Provide the (x, y) coordinate of the cell's center where the given text is located.  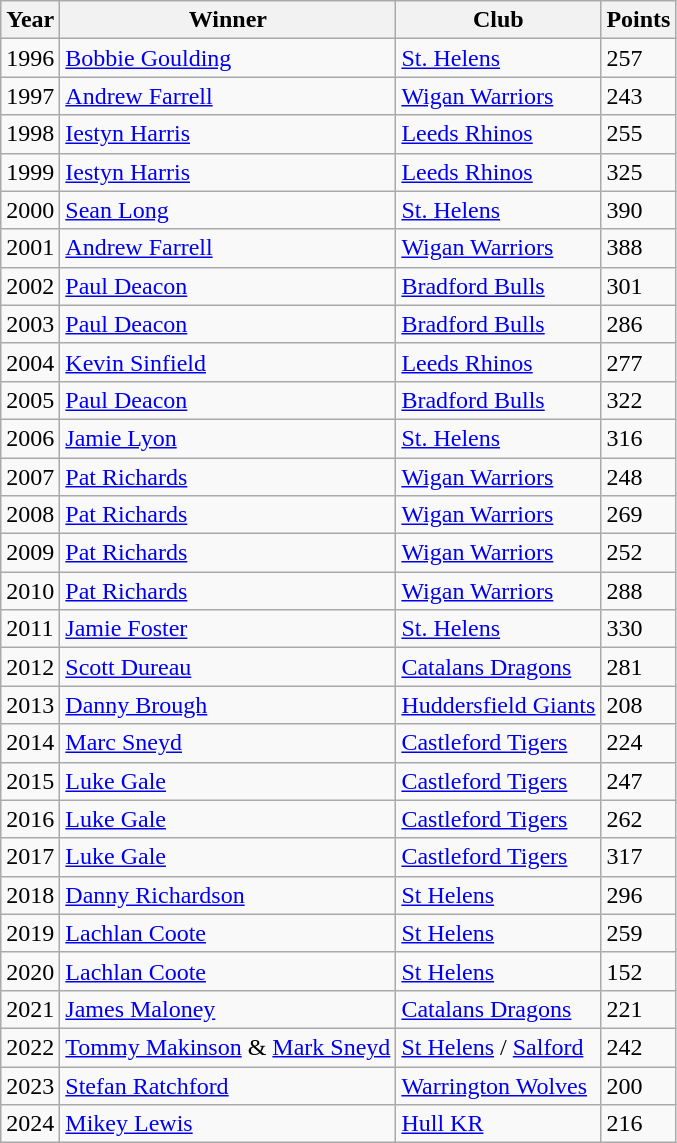
1998 (30, 134)
2022 (30, 1047)
325 (638, 172)
Huddersfield Giants (498, 705)
2006 (30, 438)
2008 (30, 515)
152 (638, 971)
2004 (30, 362)
1997 (30, 96)
2018 (30, 895)
2013 (30, 705)
2024 (30, 1124)
2014 (30, 743)
277 (638, 362)
252 (638, 553)
269 (638, 515)
2009 (30, 553)
Warrington Wolves (498, 1085)
208 (638, 705)
286 (638, 324)
2000 (30, 210)
1999 (30, 172)
2016 (30, 819)
2005 (30, 400)
Hull KR (498, 1124)
2019 (30, 933)
Year (30, 20)
Danny Richardson (228, 895)
390 (638, 210)
Jamie Lyon (228, 438)
317 (638, 857)
Tommy Makinson & Mark Sneyd (228, 1047)
200 (638, 1085)
Sean Long (228, 210)
2020 (30, 971)
James Maloney (228, 1009)
281 (638, 667)
2023 (30, 1085)
388 (638, 248)
Points (638, 20)
2017 (30, 857)
330 (638, 629)
2010 (30, 591)
2002 (30, 286)
Kevin Sinfield (228, 362)
248 (638, 477)
288 (638, 591)
1996 (30, 58)
2007 (30, 477)
216 (638, 1124)
2003 (30, 324)
257 (638, 58)
242 (638, 1047)
221 (638, 1009)
Jamie Foster (228, 629)
2001 (30, 248)
2015 (30, 781)
259 (638, 933)
Club (498, 20)
Mikey Lewis (228, 1124)
316 (638, 438)
301 (638, 286)
Winner (228, 20)
2021 (30, 1009)
247 (638, 781)
2011 (30, 629)
Stefan Ratchford (228, 1085)
296 (638, 895)
322 (638, 400)
Bobbie Goulding (228, 58)
Danny Brough (228, 705)
Marc Sneyd (228, 743)
255 (638, 134)
2012 (30, 667)
243 (638, 96)
St Helens / Salford (498, 1047)
262 (638, 819)
Scott Dureau (228, 667)
224 (638, 743)
